Capture the cell that displays the provided text and extract its [X, Y] central coordinate. 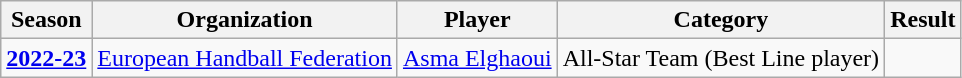
European Handball Federation [245, 58]
Asma Elghaoui [477, 58]
Season [46, 20]
Category [721, 20]
2022-23 [46, 58]
Player [477, 20]
All-Star Team (Best Line player) [721, 58]
Result [923, 20]
Organization [245, 20]
